Determine the [x, y] coordinate at the center of the cell enclosing the given text.  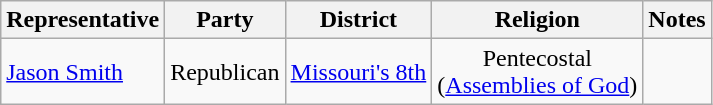
Party [225, 20]
Republican [225, 72]
Religion [538, 20]
Missouri's 8th [358, 72]
Jason Smith [83, 72]
Representative [83, 20]
Notes [677, 20]
Pentecostal(Assemblies of God) [538, 72]
District [358, 20]
